Return [x, y] of the center of cell containing provided text 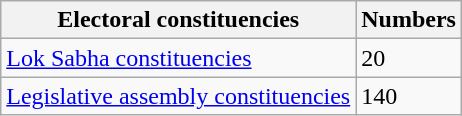
Numbers [409, 20]
Lok Sabha constituencies [178, 58]
20 [409, 58]
140 [409, 96]
Electoral constituencies [178, 20]
Legislative assembly constituencies [178, 96]
